Determine the [x, y] coordinate at the center of the cell enclosing the given text.  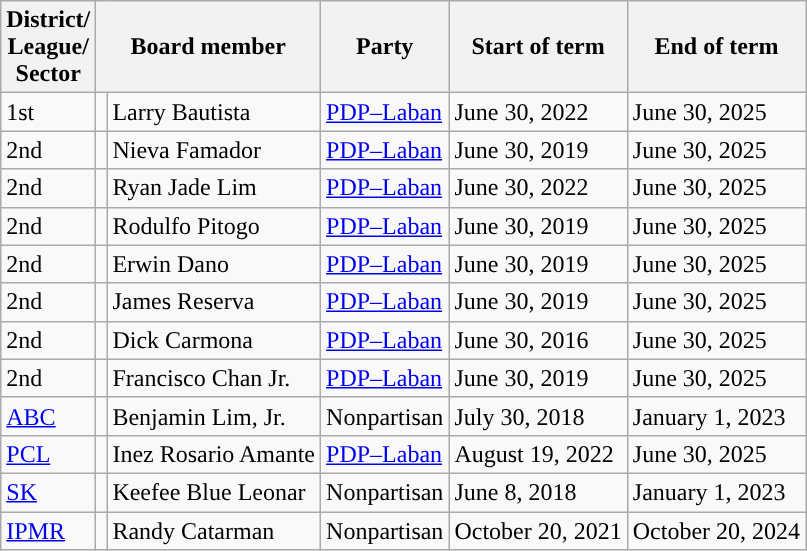
Francisco Chan Jr. [214, 378]
October 20, 2021 [538, 531]
End of term [716, 47]
James Reserva [214, 302]
October 20, 2024 [716, 531]
July 30, 2018 [538, 416]
Board member [208, 47]
Erwin Dano [214, 264]
August 19, 2022 [538, 454]
SK [48, 492]
Randy Catarman [214, 531]
1st [48, 112]
June 30, 2016 [538, 340]
Nieva Famador [214, 150]
Larry Bautista [214, 112]
IPMR [48, 531]
Dick Carmona [214, 340]
PCL [48, 454]
District/League/Sector [48, 47]
Inez Rosario Amante [214, 454]
Start of term [538, 47]
Benjamin Lim, Jr. [214, 416]
ABC [48, 416]
Keefee Blue Leonar [214, 492]
Ryan Jade Lim [214, 188]
Rodulfo Pitogo [214, 226]
June 8, 2018 [538, 492]
Party [385, 47]
